Extract the (x, y) coordinate from the center of the cell holding the provided text.  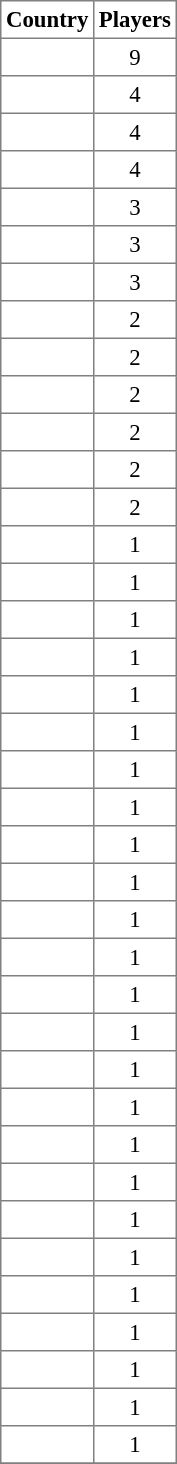
Country (48, 20)
Players (136, 20)
9 (136, 57)
